For the text-containing cell, return its midpoint in [X, Y] coordinate format. 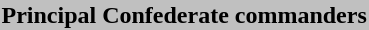
Principal Confederate commanders [184, 15]
